Search for the cell housing the specified text and yield its (x, y) center coordinate. 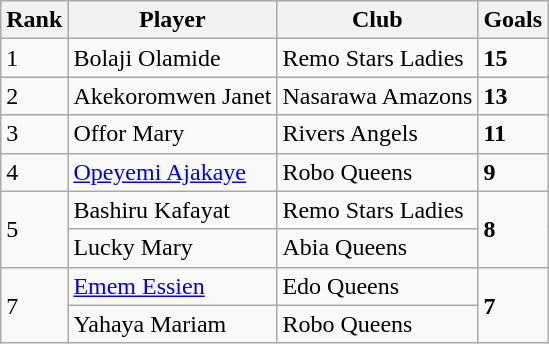
Bashiru Kafayat (172, 210)
Rivers Angels (378, 134)
1 (34, 58)
Lucky Mary (172, 248)
Yahaya Mariam (172, 324)
Goals (513, 20)
Opeyemi Ajakaye (172, 172)
2 (34, 96)
Bolaji Olamide (172, 58)
Abia Queens (378, 248)
Edo Queens (378, 286)
4 (34, 172)
Akekoromwen Janet (172, 96)
Emem Essien (172, 286)
Club (378, 20)
Offor Mary (172, 134)
5 (34, 229)
11 (513, 134)
13 (513, 96)
3 (34, 134)
Rank (34, 20)
Player (172, 20)
8 (513, 229)
15 (513, 58)
Nasarawa Amazons (378, 96)
9 (513, 172)
